Provide the [X, Y] coordinate of the cell's center where the given text is located.  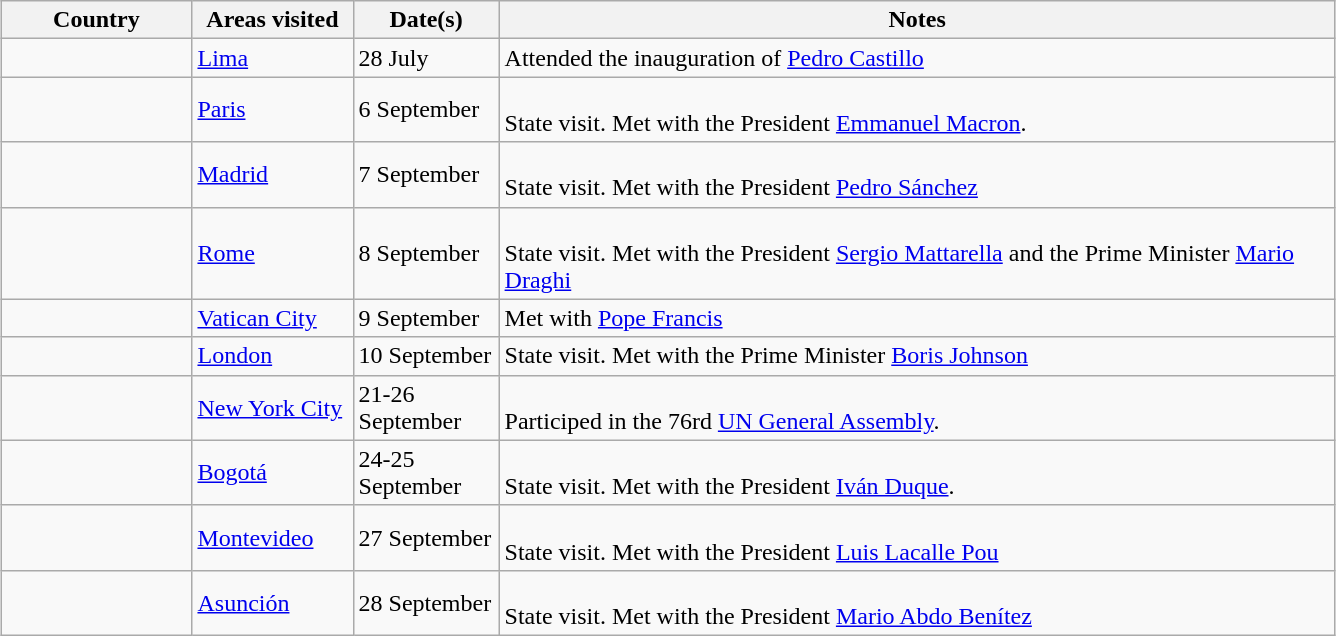
Vatican City [272, 318]
Montevideo [272, 538]
State visit. Met with the President Sergio Mattarella and the Prime Minister Mario Draghi [917, 253]
Met with Pope Francis [917, 318]
London [272, 356]
10 September [426, 356]
24-25 September [426, 472]
9 September [426, 318]
Bogotá [272, 472]
Paris [272, 110]
Lima [272, 58]
6 September [426, 110]
Rome [272, 253]
Attended the inauguration of Pedro Castillo [917, 58]
New York City [272, 408]
State visit. Met with the Prime Minister Boris Johnson [917, 356]
27 September [426, 538]
Participed in the 76rd UN General Assembly. [917, 408]
21-26 September [426, 408]
28 July [426, 58]
7 September [426, 174]
State visit. Met with the President Iván Duque. [917, 472]
Madrid [272, 174]
8 September [426, 253]
Country [96, 20]
Asunción [272, 602]
Areas visited [272, 20]
28 September [426, 602]
State visit. Met with the President Mario Abdo Benítez [917, 602]
State visit. Met with the President Pedro Sánchez [917, 174]
Notes [917, 20]
State visit. Met with the President Emmanuel Macron. [917, 110]
Date(s) [426, 20]
State visit. Met with the President Luis Lacalle Pou [917, 538]
